Provide the (X, Y) coordinate of the cell's center where the given text is located.  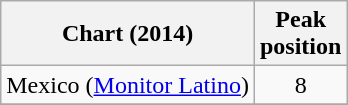
Chart (2014) (128, 34)
8 (300, 85)
Mexico (Monitor Latino) (128, 85)
Peakposition (300, 34)
